Find where the given text appears and provide that cell's center as (X, Y) coordinate. 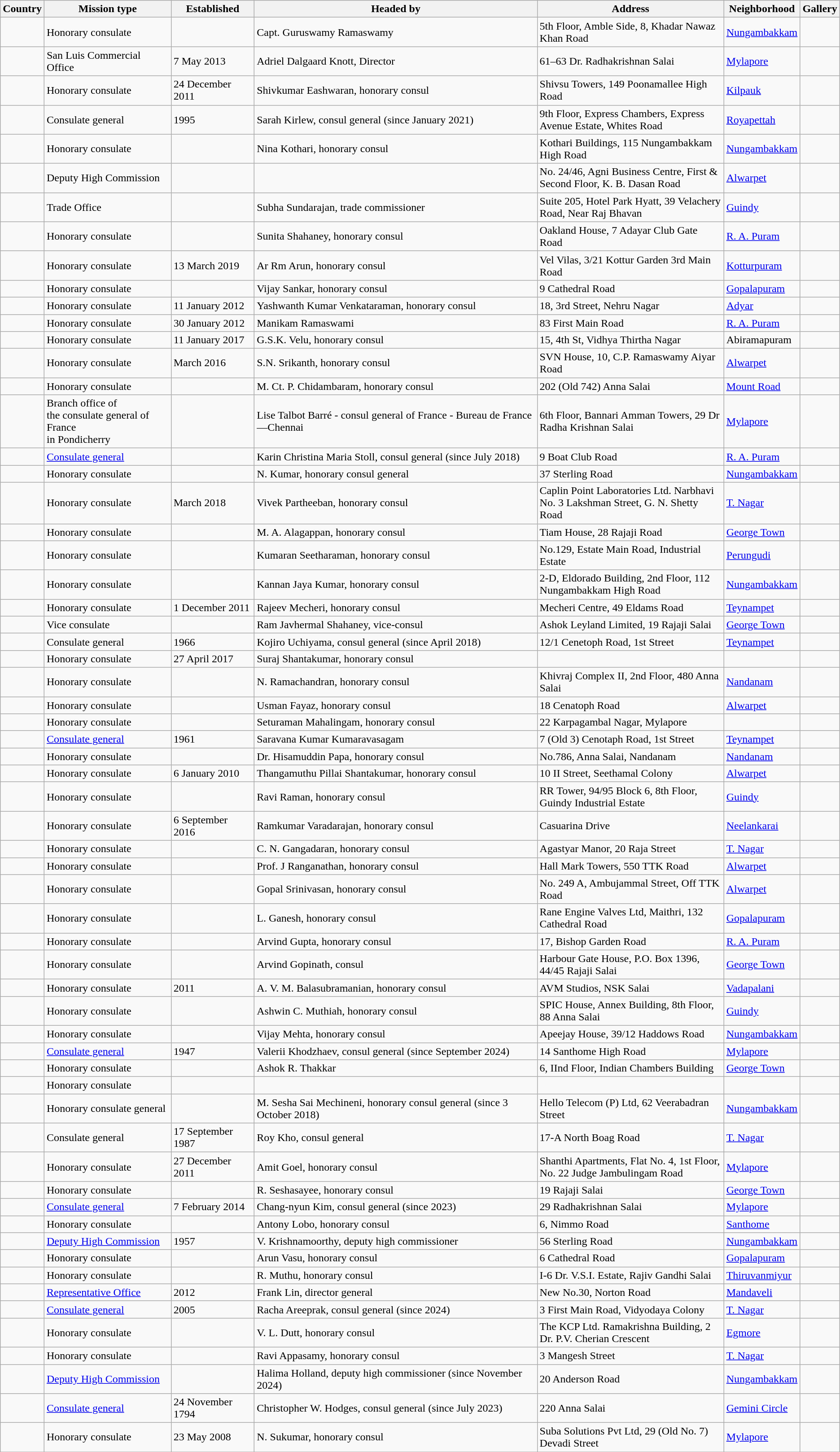
Vadapalani (762, 988)
Shivsu Towers, 149 Poonamallee High Road (630, 91)
Arvind Gopinath, consul (396, 965)
17-A North Boag Road (630, 1138)
Address (630, 9)
Representative Office (108, 1292)
Gallery (820, 9)
SPIC House, Annex Building, 8th Floor, 88 Anna Salai (630, 1010)
Amit Goel, honorary consul (396, 1167)
Sarah Kirlew, consul general (since January 2021) (396, 119)
56 Sterling Road (630, 1241)
Shanthi Apartments, Flat No. 4, 1st Floor, No. 22 Judge Jambulingam Road (630, 1167)
San Luis Commercial Office (108, 61)
Kilpauk (762, 91)
29 Radhakrishnan Salai (630, 1207)
6th Floor, Bannari Amman Towers, 29 Dr Radha Krishnan Salai (630, 422)
Kotturpuram (762, 266)
Ram Javhermal Shahaney, vice-consul (396, 625)
2-D, Eldorado Building, 2nd Floor, 112 Nungambakkam High Road (630, 584)
Mission type (108, 9)
Hall Mark Towers, 550 TTK Road (630, 866)
6 September 2016 (213, 826)
9 Boat Club Road (630, 457)
No. 24/46, Agni Business Centre, First & Second Floor, K. B. Dasan Road (630, 178)
22 Karpagambal Nagar, Mylapore (630, 722)
R. Seshasayee, honorary consul (396, 1190)
3 First Main Road, Vidyodaya Colony (630, 1309)
Ravi Appasamy, honorary consul (396, 1356)
Kannan Jaya Kumar, honorary consul (396, 584)
Ashok R. Thakkar (396, 1068)
2012 (213, 1292)
Thiruvanmiyur (762, 1275)
Branch office ofthe consulate general of Francein Pondicherry (108, 422)
Oakland House, 7 Adayar Club Gate Road (630, 236)
Gopal Srinivasan, honorary consul (396, 889)
Kumaran Seetharaman, honorary consul (396, 555)
11 January 2017 (213, 340)
Harbour Gate House, P.O. Box 1396, 44/45 Rajaji Salai (630, 965)
Karin Christina Maria Stoll, consul general (since July 2018) (396, 457)
37 Sterling Road (630, 474)
Arvind Gupta, honorary consul (396, 941)
A. V. M. Balasubramanian, honorary consul (396, 988)
220 Anna Salai (630, 1408)
No. 249 A, Ambujammal Street, Off TTK Road (630, 889)
Christopher W. Hodges, consul general (since July 2023) (396, 1408)
Subha Sundarajan, trade commissioner (396, 207)
24 December 2011 (213, 91)
30 January 2012 (213, 323)
Vice consulate (108, 625)
1961 (213, 739)
Suba Solutions Pvt Ltd, 29 (Old No. 7) Devadi Street (630, 1438)
Rajeev Mecheri, honorary consul (396, 608)
M. Ct. P. Chidambaram, honorary consul (396, 386)
5th Floor, Amble Side, 8, Khadar Nawaz Khan Road (630, 32)
Vivek Partheeban, honorary consul (396, 503)
Country (22, 9)
9th Floor, Express Chambers, Express Avenue Estate, Whites Road (630, 119)
N. Ramachandran, honorary consul (396, 682)
11 January 2012 (213, 306)
Vijay Sankar, honorary consul (396, 289)
Honorary consulate general (108, 1108)
Vijay Mehta, honorary consul (396, 1034)
Headed by (396, 9)
Manikam Ramaswami (396, 323)
15, 4th St, Vidhya Thirtha Nagar (630, 340)
Halima Holland, deputy high commissioner (since November 2024) (396, 1378)
Santhome (762, 1224)
83 First Main Road (630, 323)
Khivraj Complex II, 2nd Floor, 480 Anna Salai (630, 682)
3 Mangesh Street (630, 1356)
19 Rajaji Salai (630, 1190)
M. A. Alagappan, honorary consul (396, 532)
Vel Vilas, 3/21 Kottur Garden 3rd Main Road (630, 266)
Ravi Raman, honorary consul (396, 797)
S.N. Srikanth, honorary consul (396, 363)
Chang-nyun Kim, consul general (since 2023) (396, 1207)
Mount Road (762, 386)
March 2018 (213, 503)
I-6 Dr. V.S.I. Estate, Rajiv Gandhi Salai (630, 1275)
1947 (213, 1051)
12/1 Cenetoph Road, 1st Street (630, 642)
Saravana Kumar Kumaravasagam (396, 739)
23 May 2008 (213, 1438)
7 May 2013 (213, 61)
Dr. Hisamuddin Papa, honorary consul (396, 757)
Ashok Leyland Limited, 19 Rajaji Salai (630, 625)
Egmore (762, 1333)
Neighborhood (762, 9)
Kothari Buildings, 115 Nungambakkam High Road (630, 149)
Thangamuthu Pillai Shantakumar, honorary consul (396, 774)
1957 (213, 1241)
Adyar (762, 306)
Hello Telecom (P) Ltd, 62 Veerabadran Street (630, 1108)
Adriel Dalgaard Knott, Director (396, 61)
L. Ganesh, honorary consul (396, 918)
N. Kumar, honorary consul general (396, 474)
G.S.K. Velu, honorary consul (396, 340)
Shivkumar Eashwaran, honorary consul (396, 91)
6, Nimmo Road (630, 1224)
Arun Vasu, honorary consul (396, 1258)
Frank Lin, director general (396, 1292)
Gemini Circle (762, 1408)
27 December 2011 (213, 1167)
Perungudi (762, 555)
Sunita Shahaney, honorary consul (396, 236)
20 Anderson Road (630, 1378)
24 November 1794 (213, 1408)
17 September 1987 (213, 1138)
17, Bishop Garden Road (630, 941)
Ramkumar Varadarajan, honorary consul (396, 826)
V. Krishnamoorthy, deputy high commissioner (396, 1241)
M. Sesha Sai Mechineni, honorary consul general (since 3 October 2018) (396, 1108)
New No.30, Norton Road (630, 1292)
Seturaman Mahalingam, honorary consul (396, 722)
Prof. J Ranganathan, honorary consul (396, 866)
Kojiro Uchiyama, consul general (since April 2018) (396, 642)
2011 (213, 988)
N. Sukumar, honorary consul (396, 1438)
6 Cathedral Road (630, 1258)
10 II Street, Seethamal Colony (630, 774)
1966 (213, 642)
Valerii Khodzhaev, consul general (since September 2024) (396, 1051)
18 Cenatoph Road (630, 705)
Abiramapuram (762, 340)
Roy Kho, consul general (396, 1138)
Suraj Shantakumar, honorary consul (396, 659)
V. L. Dutt, honorary consul (396, 1333)
Trade Office (108, 207)
18, 3rd Street, Nehru Nagar (630, 306)
Ashwin C. Muthiah, honorary consul (396, 1010)
Royapettah (762, 119)
Nina Kothari, honorary consul (396, 149)
Neelankarai (762, 826)
7 February 2014 (213, 1207)
AVM Studios, NSK Salai (630, 988)
61–63 Dr. Radhakrishnan Salai (630, 61)
27 April 2017 (213, 659)
Casuarina Drive (630, 826)
Antony Lobo, honorary consul (396, 1224)
1 December 2011 (213, 608)
9 Cathedral Road (630, 289)
The KCP Ltd. Ramakrishna Building, 2 Dr. P.V. Cherian Crescent (630, 1333)
Established (213, 9)
2005 (213, 1309)
Racha Areeprak, consul general (since 2024) (396, 1309)
SVN House, 10, C.P. Ramaswamy Aiyar Road (630, 363)
6 January 2010 (213, 774)
Suite 205, Hotel Park Hyatt, 39 Velachery Road, Near Raj Bhavan (630, 207)
Caplin Point Laboratories Ltd. Narbhavi No. 3 Lakshman Street, G. N. Shetty Road (630, 503)
Tiam House, 28 Rajaji Road (630, 532)
March 2016 (213, 363)
Apeejay House, 39/12 Haddows Road (630, 1034)
Capt. Guruswamy Ramaswamy (396, 32)
Agastyar Manor, 20 Raja Street (630, 849)
No.786, Anna Salai, Nandanam (630, 757)
Yashwanth Kumar Venkataraman, honorary consul (396, 306)
R. Muthu, honorary consul (396, 1275)
Ar Rm Arun, honorary consul (396, 266)
1995 (213, 119)
C. N. Gangadaran, honorary consul (396, 849)
14 Santhome High Road (630, 1051)
RR Tower, 94/95 Block 6, 8th Floor, Guindy Industrial Estate (630, 797)
7 (Old 3) Cenotaph Road, 1st Street (630, 739)
202 (Old 742) Anna Salai (630, 386)
13 March 2019 (213, 266)
Lise Talbot Barré - consul general of France - Bureau de France—Chennai (396, 422)
Mandaveli (762, 1292)
Mecheri Centre, 49 Eldams Road (630, 608)
No.129, Estate Main Road, Industrial Estate (630, 555)
6, IInd Floor, Indian Chambers Building (630, 1068)
Usman Fayaz, honorary consul (396, 705)
Rane Engine Valves Ltd, Maithri, 132 Cathedral Road (630, 918)
